Find where the given text appears and provide that cell's center as (x, y) coordinate. 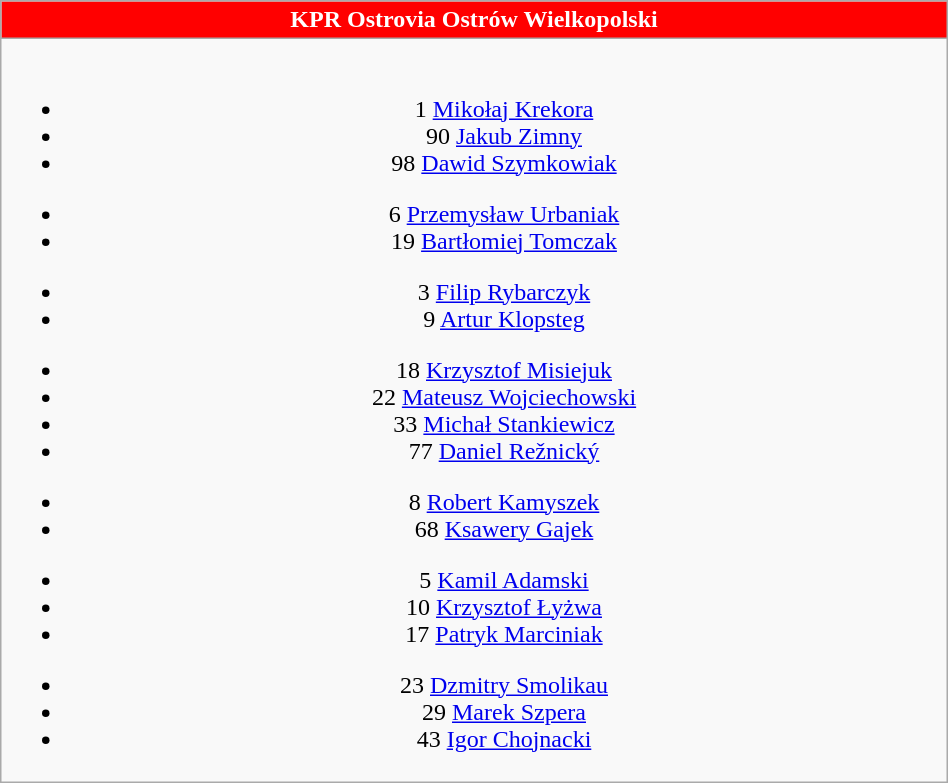
KPR Ostrovia Ostrów Wielkopolski (474, 20)
